Return [X, Y] of the center of cell containing provided text 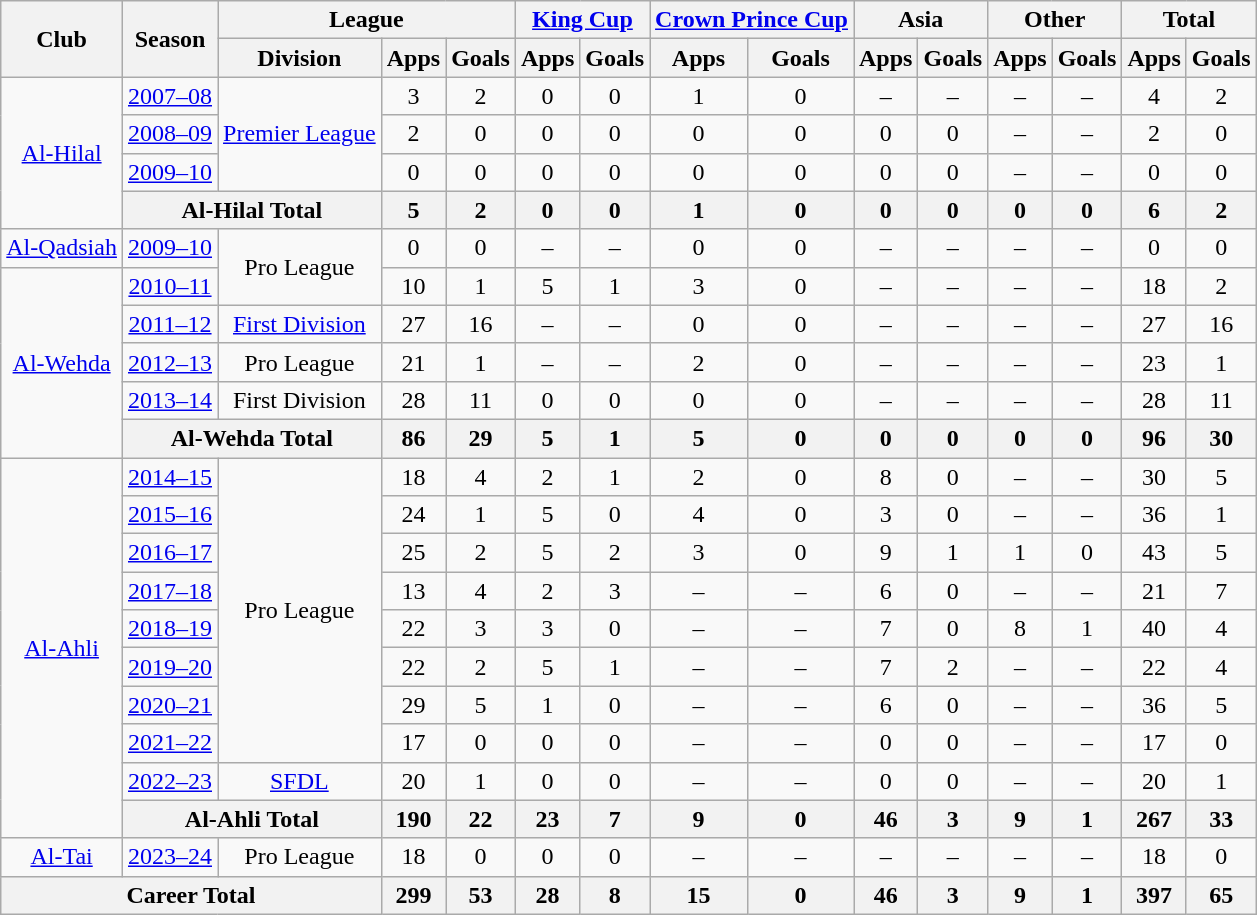
2022–23 [170, 781]
2020–21 [170, 705]
2011–12 [170, 324]
2014–15 [170, 477]
96 [1154, 438]
15 [699, 895]
Al-Tai [62, 857]
Club [62, 39]
2017–18 [170, 591]
2019–20 [170, 667]
Premier League [300, 134]
25 [413, 553]
Al-Ahli Total [252, 819]
2021–22 [170, 743]
2007–08 [170, 96]
King Cup [582, 20]
2010–11 [170, 286]
53 [481, 895]
43 [1154, 553]
Al-Ahli [62, 648]
Other [1055, 20]
40 [1154, 629]
Al-Wehda [62, 362]
Al-Qadsiah [62, 248]
33 [1221, 819]
13 [413, 591]
Season [170, 39]
Crown Prince Cup [752, 20]
Asia [921, 20]
2008–09 [170, 134]
10 [413, 286]
86 [413, 438]
2023–24 [170, 857]
299 [413, 895]
267 [1154, 819]
190 [413, 819]
Al-Wehda Total [252, 438]
Al-Hilal [62, 153]
Total [1189, 20]
2013–14 [170, 400]
24 [413, 515]
2018–19 [170, 629]
2016–17 [170, 553]
League [367, 20]
SFDL [300, 781]
Division [300, 58]
65 [1221, 895]
Al-Hilal Total [252, 210]
2015–16 [170, 515]
2012–13 [170, 362]
397 [1154, 895]
Career Total [191, 895]
